Pinpoint the cell where the given text exists, returning its [x, y] midpoint coordinate. 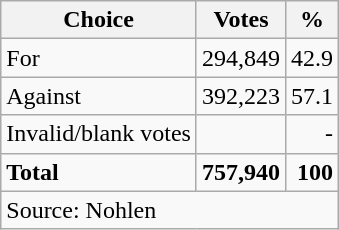
57.1 [312, 96]
100 [312, 172]
% [312, 20]
757,940 [240, 172]
Invalid/blank votes [99, 134]
For [99, 58]
Votes [240, 20]
294,849 [240, 58]
392,223 [240, 96]
Total [99, 172]
Choice [99, 20]
42.9 [312, 58]
- [312, 134]
Source: Nohlen [170, 210]
Against [99, 96]
